Pinpoint the cell where the given text exists, returning its (X, Y) midpoint coordinate. 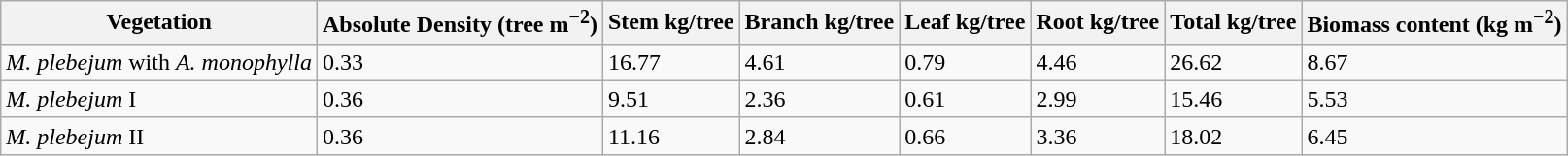
0.66 (966, 136)
4.61 (820, 62)
3.36 (1098, 136)
M. plebejum with A. monophylla (159, 62)
0.61 (966, 99)
2.84 (820, 136)
16.77 (670, 62)
Branch kg/tree (820, 23)
4.46 (1098, 62)
M. plebejum I (159, 99)
Total kg/tree (1234, 23)
11.16 (670, 136)
Vegetation (159, 23)
2.99 (1098, 99)
9.51 (670, 99)
Absolute Density (tree m−2) (460, 23)
0.79 (966, 62)
2.36 (820, 99)
18.02 (1234, 136)
M. plebejum II (159, 136)
8.67 (1434, 62)
Leaf kg/tree (966, 23)
15.46 (1234, 99)
Stem kg/tree (670, 23)
26.62 (1234, 62)
Root kg/tree (1098, 23)
6.45 (1434, 136)
0.33 (460, 62)
Biomass content (kg m−2) (1434, 23)
5.53 (1434, 99)
